Scan for the cell matching the given text and deliver its [x, y] coordinate at center. 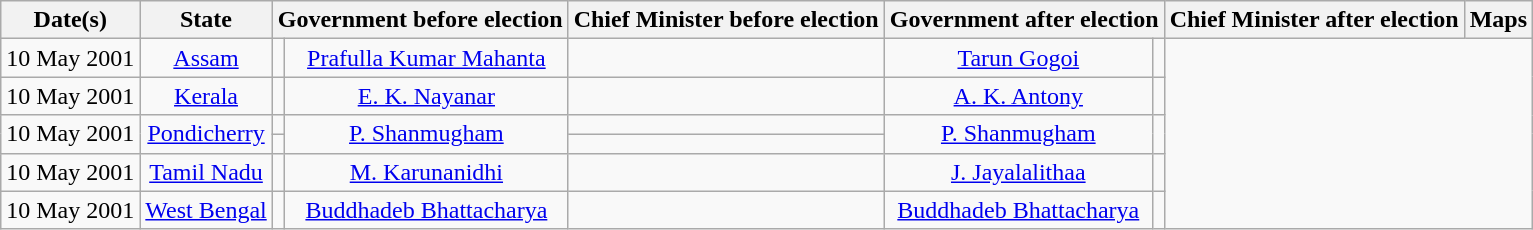
State [206, 20]
Chief Minister before election [726, 20]
Maps [1498, 20]
J. Jayalalithaa [1018, 172]
Kerala [206, 96]
Government before election [420, 20]
E. K. Nayanar [427, 96]
Prafulla Kumar Mahanta [427, 58]
Chief Minister after election [1314, 20]
West Bengal [206, 210]
Tarun Gogoi [1018, 58]
Date(s) [70, 20]
Government after election [1024, 20]
A. K. Antony [1018, 96]
Tamil Nadu [206, 172]
Assam [206, 58]
Pondicherry [206, 134]
M. Karunanidhi [427, 172]
